Locate the cell with the specified text and output its [x, y] center coordinate. 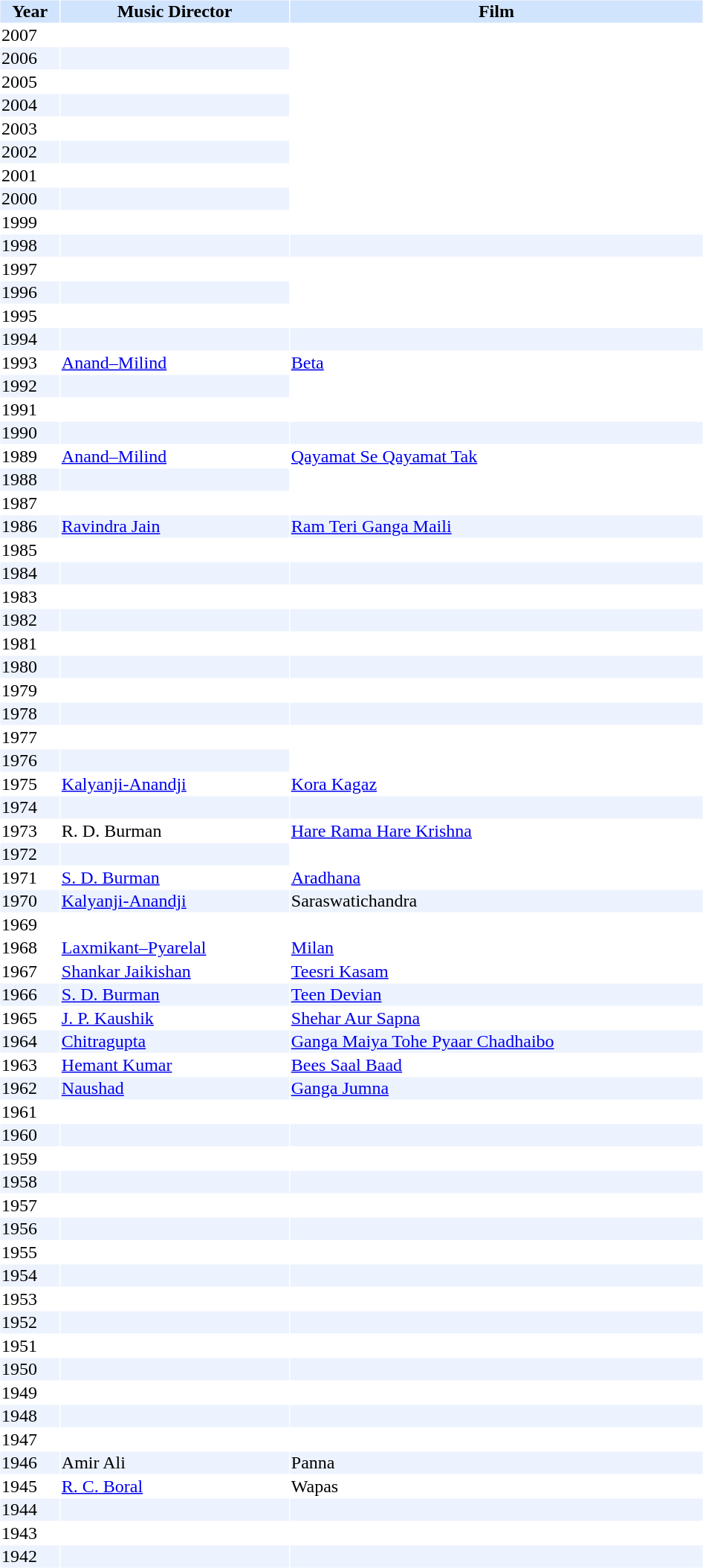
2003 [30, 129]
1949 [30, 1393]
1977 [30, 737]
1965 [30, 1018]
1975 [30, 784]
1957 [30, 1205]
1980 [30, 667]
1950 [30, 1370]
1979 [30, 690]
Laxmikant–Pyarelal [174, 947]
1966 [30, 995]
Wapas [496, 1486]
2005 [30, 82]
Ganga Maiya Tohe Pyaar Chadhaibo [496, 1041]
Music Director [174, 11]
2001 [30, 175]
1968 [30, 947]
Hemant Kumar [174, 1065]
1963 [30, 1065]
Teen Devian [496, 995]
2007 [30, 35]
Year [30, 11]
1998 [30, 246]
1948 [30, 1416]
Kora Kagaz [496, 784]
1984 [30, 573]
2000 [30, 198]
Chitragupta [174, 1041]
1999 [30, 222]
1973 [30, 831]
Hare Rama Hare Krishna [496, 831]
2004 [30, 105]
1982 [30, 621]
Milan [496, 947]
1971 [30, 878]
1989 [30, 456]
1995 [30, 316]
1959 [30, 1159]
1955 [30, 1252]
1987 [30, 503]
1991 [30, 409]
1986 [30, 527]
Naushad [174, 1089]
R. D. Burman [174, 831]
1964 [30, 1041]
Teesri Kasam [496, 971]
1961 [30, 1112]
Qayamat Se Qayamat Tak [496, 456]
Bees Saal Baad [496, 1065]
Film [496, 11]
1952 [30, 1322]
1967 [30, 971]
Panna [496, 1463]
1954 [30, 1276]
1992 [30, 386]
1996 [30, 292]
1946 [30, 1463]
Shehar Aur Sapna [496, 1018]
Beta [496, 363]
2002 [30, 152]
Saraswatichandra [496, 901]
1962 [30, 1089]
1956 [30, 1228]
1978 [30, 714]
1974 [30, 808]
1993 [30, 363]
1969 [30, 924]
Shankar Jaikishan [174, 971]
1942 [30, 1557]
Ganga Jumna [496, 1089]
1994 [30, 340]
1943 [30, 1533]
1960 [30, 1135]
1988 [30, 479]
1970 [30, 901]
1981 [30, 644]
Amir Ali [174, 1463]
1953 [30, 1299]
J. P. Kaushik [174, 1018]
1945 [30, 1486]
1947 [30, 1439]
1985 [30, 550]
1997 [30, 269]
1972 [30, 854]
1976 [30, 760]
1944 [30, 1509]
Aradhana [496, 878]
1958 [30, 1182]
1983 [30, 597]
Ram Teri Ganga Maili [496, 527]
1951 [30, 1346]
1990 [30, 433]
2006 [30, 59]
Ravindra Jain [174, 527]
R. C. Boral [174, 1486]
